Extract the (x, y) coordinate from the center of the cell holding the provided text.  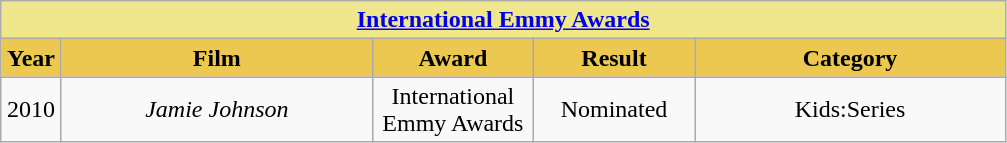
Film (216, 58)
Kids:Series (850, 110)
Jamie Johnson (216, 110)
2010 (32, 110)
Nominated (614, 110)
Year (32, 58)
Award (452, 58)
Result (614, 58)
Category (850, 58)
